Output the [x, y] coordinate of the center of the cell containing the given text.  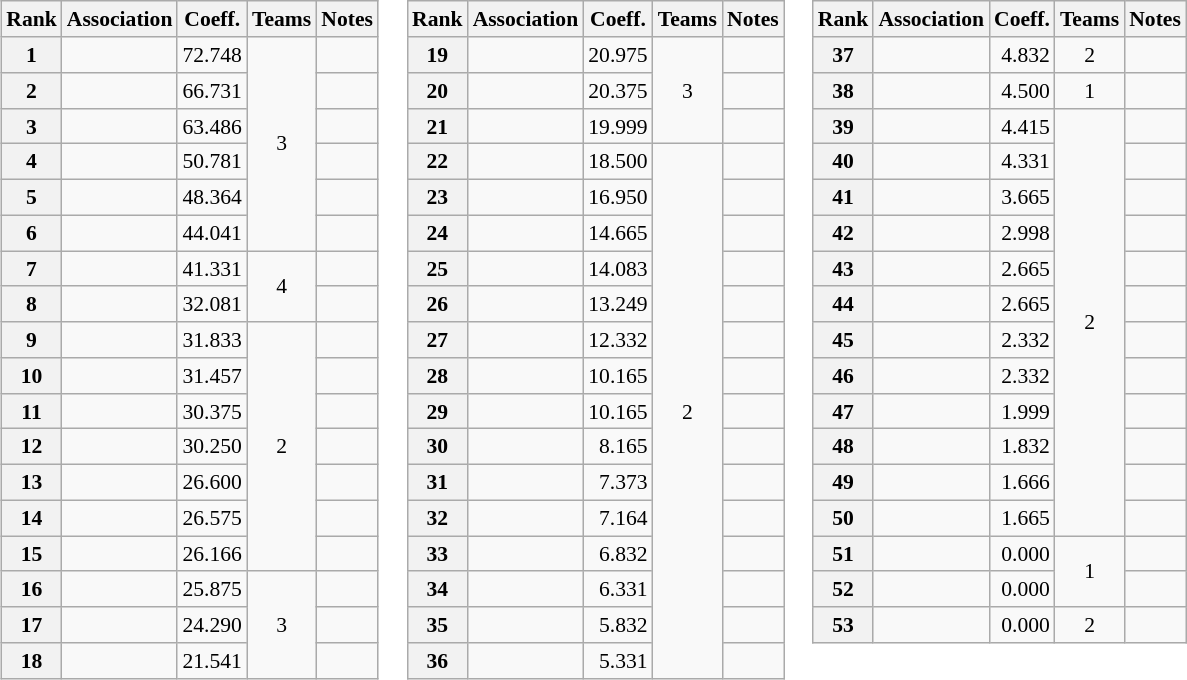
13.249 [618, 304]
7.164 [618, 518]
1.999 [1022, 411]
17 [32, 625]
11 [32, 411]
33 [438, 554]
40 [844, 162]
27 [438, 340]
4.331 [1022, 162]
47 [844, 411]
20.375 [618, 91]
31.457 [212, 376]
6.331 [618, 589]
29 [438, 411]
19.999 [618, 126]
26 [438, 304]
20.975 [618, 55]
5 [32, 197]
28 [438, 376]
5.832 [618, 625]
1.665 [1022, 518]
24.290 [212, 625]
1.666 [1022, 482]
30 [438, 447]
46 [844, 376]
31 [438, 482]
14.665 [618, 233]
35 [438, 625]
63.486 [212, 126]
45 [844, 340]
22 [438, 162]
15 [32, 554]
14 [32, 518]
66.731 [212, 91]
30.250 [212, 447]
8 [32, 304]
25.875 [212, 589]
26.166 [212, 554]
41.331 [212, 269]
21 [438, 126]
49 [844, 482]
4.832 [1022, 55]
4.500 [1022, 91]
23 [438, 197]
48 [844, 447]
12 [32, 447]
21.541 [212, 661]
24 [438, 233]
72.748 [212, 55]
36 [438, 661]
19 [438, 55]
6.832 [618, 554]
20 [438, 91]
48.364 [212, 197]
16 [32, 589]
2.998 [1022, 233]
44.041 [212, 233]
32 [438, 518]
13 [32, 482]
42 [844, 233]
8.165 [618, 447]
6 [32, 233]
7.373 [618, 482]
53 [844, 625]
38 [844, 91]
43 [844, 269]
16.950 [618, 197]
44 [844, 304]
52 [844, 589]
9 [32, 340]
12.332 [618, 340]
18 [32, 661]
1.832 [1022, 447]
51 [844, 554]
10 [32, 376]
34 [438, 589]
7 [32, 269]
31.833 [212, 340]
50 [844, 518]
41 [844, 197]
50.781 [212, 162]
26.575 [212, 518]
25 [438, 269]
18.500 [618, 162]
32.081 [212, 304]
14.083 [618, 269]
39 [844, 126]
30.375 [212, 411]
26.600 [212, 482]
4.415 [1022, 126]
5.331 [618, 661]
37 [844, 55]
3.665 [1022, 197]
